Determine the (x, y) coordinate at the center of the cell enclosing the given text.  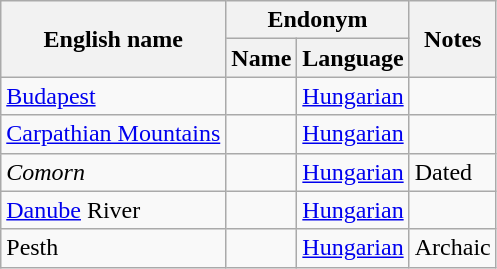
English name (114, 39)
Archaic (452, 248)
Endonym (318, 20)
Notes (452, 39)
Danube River (114, 210)
Carpathian Mountains (114, 134)
Language (353, 58)
Budapest (114, 96)
Comorn (114, 172)
Name (262, 58)
Pesth (114, 248)
Dated (452, 172)
